Locate the cell with the specified text and output its [X, Y] center coordinate. 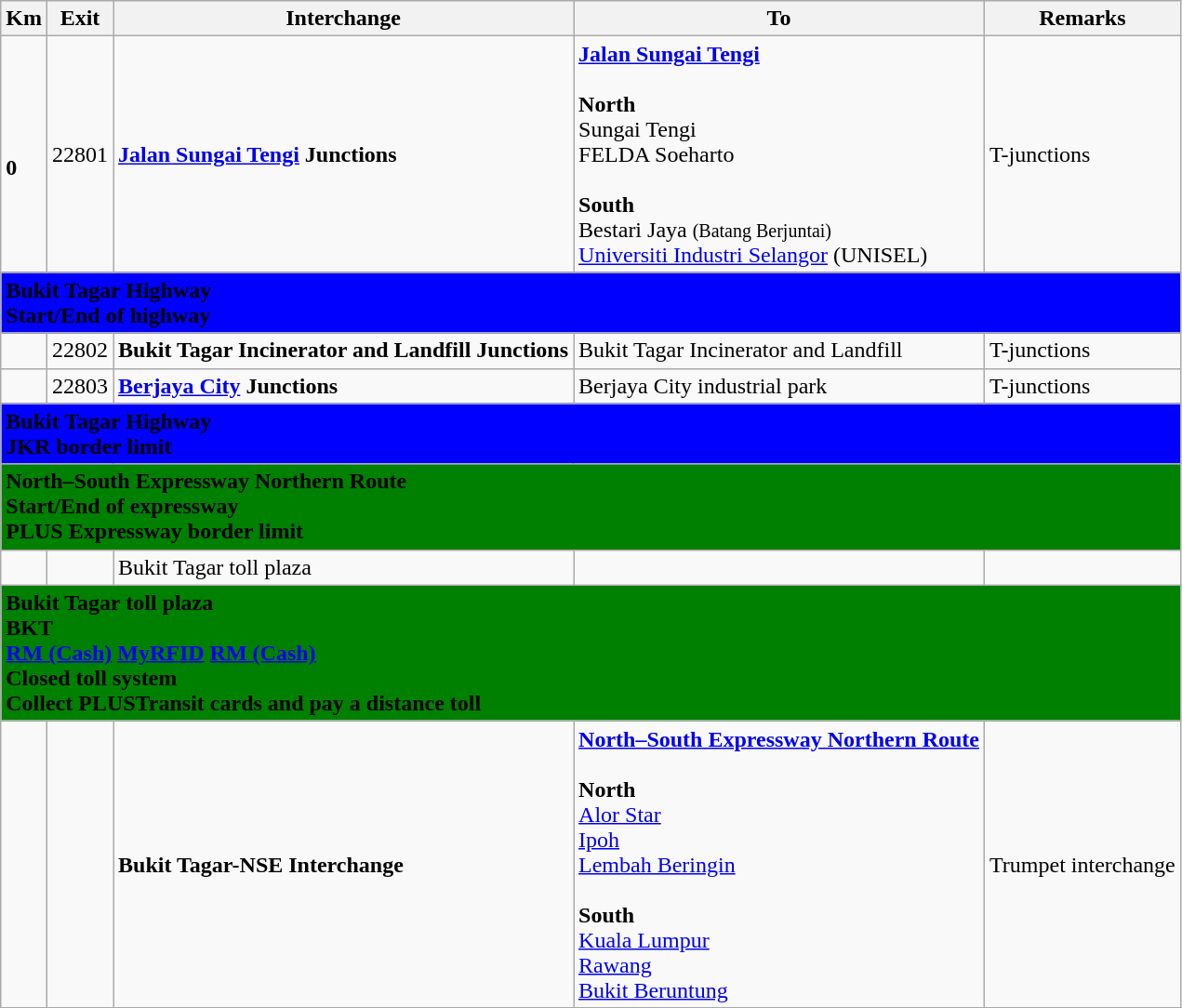
To [779, 19]
Berjaya City industrial park [779, 386]
22803 [80, 386]
Bukit Tagar HighwayStart/End of highway [591, 303]
North–South Expressway Northern RouteStart/End of expresswayPLUS Expressway border limit [591, 507]
22802 [80, 351]
Bukit Tagar toll plazaBKTRM (Cash) MyRFID RM (Cash)Closed toll systemCollect PLUSTransit cards and pay a distance toll [591, 653]
Km [24, 19]
Bukit Tagar Incinerator and Landfill Junctions [344, 351]
Jalan Sungai TengiNorthSungai TengiFELDA SoehartoSouthBestari Jaya (Batang Berjuntai)Universiti Industri Selangor (UNISEL) [779, 154]
Bukit Tagar-NSE Interchange [344, 864]
Bukit Tagar HighwayJKR border limit [591, 433]
Interchange [344, 19]
0 [24, 154]
Bukit Tagar toll plaza [344, 567]
Bukit Tagar Incinerator and Landfill [779, 351]
Remarks [1082, 19]
Berjaya City Junctions [344, 386]
North–South Expressway Northern RouteNorthAlor StarIpohLembah BeringinSouthKuala LumpurRawangBukit Beruntung [779, 864]
Exit [80, 19]
Jalan Sungai Tengi Junctions [344, 154]
Trumpet interchange [1082, 864]
22801 [80, 154]
